Return [X, Y] of the center of cell containing provided text 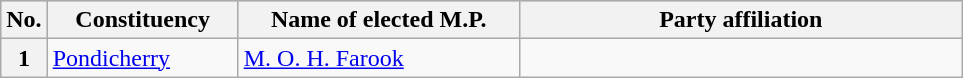
Pondicherry [142, 58]
Constituency [142, 20]
Party affiliation [740, 20]
M. O. H. Farook [378, 58]
Name of elected M.P. [378, 20]
1 [24, 58]
No. [24, 20]
